Extract the [x, y] coordinate from the center of the cell holding the provided text.  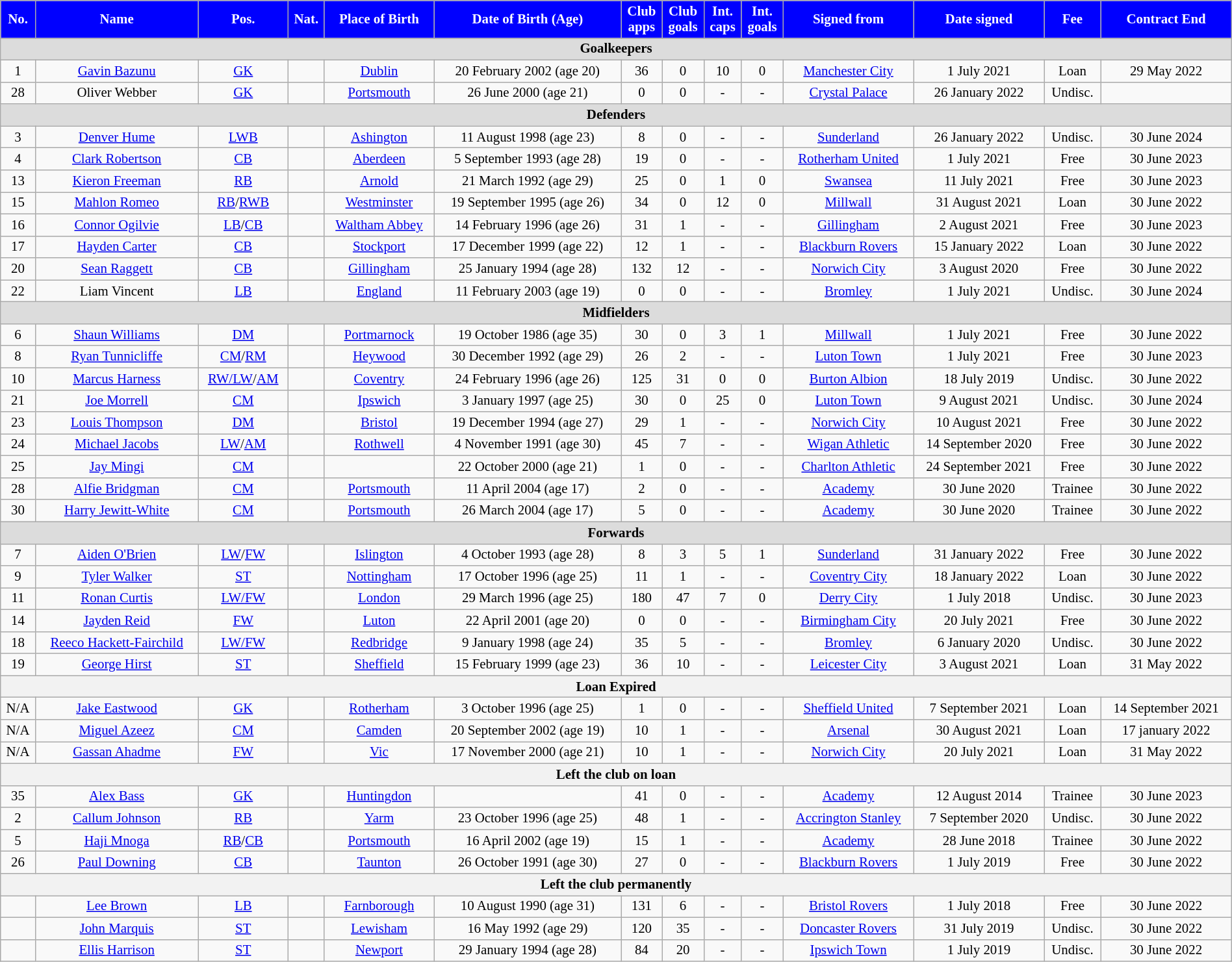
Forwards [616, 533]
41 [642, 796]
22 April 2001 (age 20) [528, 620]
Taunton [379, 863]
Tyler Walker [117, 577]
Left the club permanently [616, 885]
31 January 2022 [979, 555]
LW/AM [243, 445]
Luton [379, 620]
Alfie Bridgman [117, 488]
Haji Mnoga [117, 841]
17 November 2000 (age 21) [528, 753]
Ipswich [379, 401]
Portmarnock [379, 335]
George Hirst [117, 665]
Marcus Harness [117, 379]
Signed from [849, 19]
Contract End [1166, 19]
Newport [379, 950]
Gassan Ahadme [117, 753]
Clark Robertson [117, 159]
Michael Jacobs [117, 445]
Hayden Carter [117, 247]
Int.goals [762, 19]
Doncaster Rovers [849, 928]
18 July 2019 [979, 379]
12 August 2014 [979, 796]
131 [642, 906]
4 October 1993 (age 28) [528, 555]
16 May 1992 (age 29) [528, 928]
Arnold [379, 181]
Jayden Reid [117, 620]
3 August 2020 [979, 269]
Nottingham [379, 577]
Swansea [849, 181]
Farnborough [379, 906]
Clubgoals [683, 19]
Joe Morrell [117, 401]
19 September 1995 (age 26) [528, 203]
31 July 2019 [979, 928]
Westminster [379, 203]
15 January 2022 [979, 247]
Date of Birth (Age) [528, 19]
11 April 2004 (age 17) [528, 488]
48 [642, 818]
11 August 1998 (age 23) [528, 137]
30 December 1992 (age 29) [528, 357]
Ipswich Town [849, 950]
Derry City [849, 599]
20 February 2002 (age 20) [528, 71]
14 September 2020 [979, 445]
132 [642, 269]
21 March 1992 (age 29) [528, 181]
Camden [379, 731]
29 [642, 423]
19 October 1986 (age 35) [528, 335]
10 August 2021 [979, 423]
14 September 2021 [1166, 709]
17 [18, 247]
26 June 2000 (age 21) [528, 93]
30 August 2021 [979, 731]
Pos. [243, 19]
Paul Downing [117, 863]
Aberdeen [379, 159]
34 [642, 203]
Place of Birth [379, 19]
Clubapps [642, 19]
180 [642, 599]
21 [18, 401]
Redbridge [379, 642]
Alex Bass [117, 796]
84 [642, 950]
26 March 2004 (age 17) [528, 511]
Ashington [379, 137]
9 August 2021 [979, 401]
Gavin Bazunu [117, 71]
Denver Hume [117, 137]
England [379, 291]
Bristol Rovers [849, 906]
Date signed [979, 19]
Ellis Harrison [117, 950]
23 October 1996 (age 25) [528, 818]
Rotherham [379, 709]
Lewisham [379, 928]
29 January 1994 (age 28) [528, 950]
11 July 2021 [979, 181]
Loan Expired [616, 687]
Oliver Webber [117, 93]
25 January 1994 (age 28) [528, 269]
31 August 2021 [979, 203]
7 September 2021 [979, 709]
19 December 1994 (age 27) [528, 423]
3 January 1997 (age 25) [528, 401]
3 October 1996 (age 25) [528, 709]
Vic [379, 753]
Mahlon Romeo [117, 203]
24 February 1996 (age 26) [528, 379]
17 December 1999 (age 22) [528, 247]
9 January 1998 (age 24) [528, 642]
Liam Vincent [117, 291]
Fee [1072, 19]
Kieron Freeman [117, 181]
Rothwell [379, 445]
4 November 1991 (age 30) [528, 445]
6 January 2020 [979, 642]
26 October 1991 (age 30) [528, 863]
16 April 2002 (age 19) [528, 841]
Harry Jewitt-White [117, 511]
3 August 2021 [979, 665]
27 [642, 863]
Wigan Athletic [849, 445]
Heywood [379, 357]
22 October 2000 (age 21) [528, 467]
Miguel Azeez [117, 731]
Reeco Hackett-Fairchild [117, 642]
Crystal Palace [849, 93]
7 September 2020 [979, 818]
Jay Mingi [117, 467]
RW/LW/AM [243, 379]
Manchester City [849, 71]
17 january 2022 [1166, 731]
Lee Brown [117, 906]
14 [18, 620]
Left the club on loan [616, 774]
5 September 1993 (age 28) [528, 159]
Name [117, 19]
Int.caps [723, 19]
RB/RWB [243, 203]
Goalkeepers [616, 49]
Charlton Athletic [849, 467]
29 May 2022 [1166, 71]
18 [18, 642]
LB/CB [243, 225]
Stockport [379, 247]
London [379, 599]
Rotherham United [849, 159]
CM/RM [243, 357]
Callum Johnson [117, 818]
Louis Thompson [117, 423]
24 [18, 445]
Birmingham City [849, 620]
13 [18, 181]
10 August 1990 (age 31) [528, 906]
22 [18, 291]
Shaun Williams [117, 335]
Huntingdon [379, 796]
LWB [243, 137]
Ronan Curtis [117, 599]
24 September 2021 [979, 467]
Arsenal [849, 731]
Islington [379, 555]
John Marquis [117, 928]
Leicester City [849, 665]
23 [18, 423]
29 March 1996 (age 25) [528, 599]
20 September 2002 (age 19) [528, 731]
Nat. [306, 19]
15 February 1999 (age 23) [528, 665]
47 [683, 599]
18 January 2022 [979, 577]
11 February 2003 (age 19) [528, 291]
45 [642, 445]
Ryan Tunnicliffe [117, 357]
Dublin [379, 71]
Jake Eastwood [117, 709]
4 [18, 159]
Waltham Abbey [379, 225]
RB/CB [243, 841]
17 October 1996 (age 25) [528, 577]
Midfielders [616, 313]
Connor Ogilvie [117, 225]
No. [18, 19]
Burton Albion [849, 379]
Accrington Stanley [849, 818]
Sheffield United [849, 709]
16 [18, 225]
Sean Raggett [117, 269]
Coventry City [849, 577]
120 [642, 928]
28 June 2018 [979, 841]
Sheffield [379, 665]
Coventry [379, 379]
2 August 2021 [979, 225]
Defenders [616, 115]
9 [18, 577]
14 February 1996 (age 26) [528, 225]
125 [642, 379]
Bristol [379, 423]
Aiden O'Brien [117, 555]
Yarm [379, 818]
